For the text-containing cell, return its midpoint in (x, y) coordinate format. 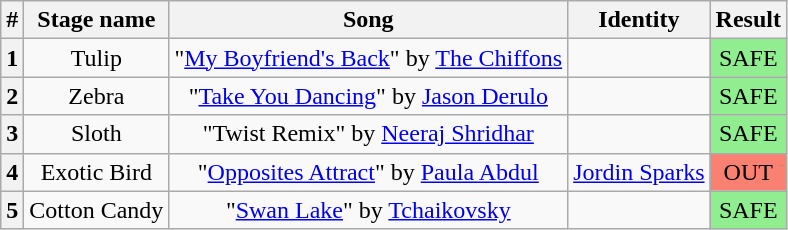
"Swan Lake" by Tchaikovsky (368, 210)
OUT (748, 172)
Tulip (96, 58)
Identity (639, 20)
"My Boyfriend's Back" by The Chiffons (368, 58)
Cotton Candy (96, 210)
"Opposites Attract" by Paula Abdul (368, 172)
Exotic Bird (96, 172)
Song (368, 20)
2 (12, 96)
4 (12, 172)
3 (12, 134)
Stage name (96, 20)
"Take You Dancing" by Jason Derulo (368, 96)
Result (748, 20)
# (12, 20)
Jordin Sparks (639, 172)
1 (12, 58)
5 (12, 210)
Sloth (96, 134)
Zebra (96, 96)
"Twist Remix" by Neeraj Shridhar (368, 134)
